Extract the [x, y] coordinate from the center of the cell holding the provided text.  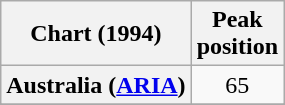
Peakposition [237, 34]
65 [237, 85]
Chart (1994) [96, 34]
Australia (ARIA) [96, 85]
